Detect which cell encompasses the target text, then output its [X, Y] center coordinate. 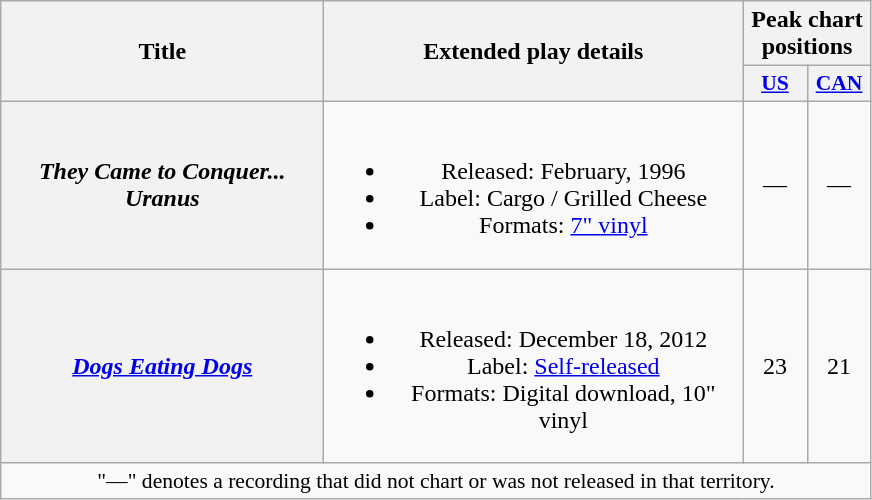
Extended play details [534, 52]
Peak chart positions [807, 34]
Title [162, 52]
Dogs Eating Dogs [162, 365]
23 [775, 365]
Released: December 18, 2012Label: Self-releasedFormats: Digital download, 10" vinyl [534, 365]
US [775, 84]
"—" denotes a recording that did not chart or was not released in that territory. [436, 481]
CAN [839, 84]
21 [839, 365]
Released: February, 1996Label: Cargo / Grilled CheeseFormats: 7" vinyl [534, 184]
They Came to Conquer... Uranus [162, 184]
